Output the [X, Y] coordinate of the center of the cell containing the given text.  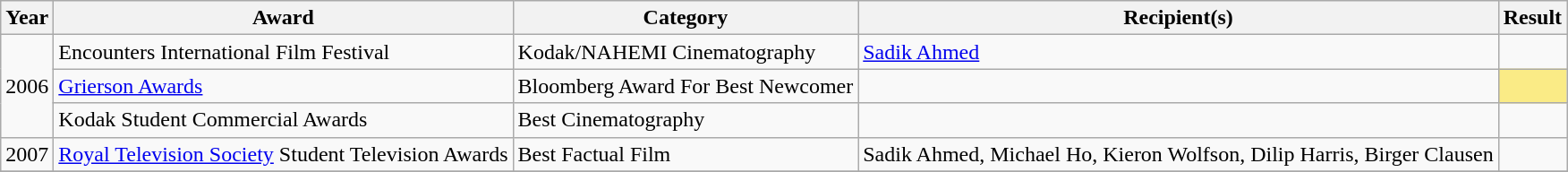
Award [283, 18]
Best Factual Film [686, 154]
Result [1532, 18]
Year [27, 18]
Sadik Ahmed [1178, 52]
Bloomberg Award For Best Newcomer [686, 86]
Kodak Student Commercial Awards [283, 120]
Royal Television Society Student Television Awards [283, 154]
Best Cinematography [686, 120]
Sadik Ahmed, Michael Ho, Kieron Wolfson, Dilip Harris, Birger Clausen [1178, 154]
2006 [27, 86]
Grierson Awards [283, 86]
Category [686, 18]
Encounters International Film Festival [283, 52]
Recipient(s) [1178, 18]
2007 [27, 154]
Kodak/NAHEMI Cinematography [686, 52]
